Capture the cell that displays the provided text and extract its (x, y) central coordinate. 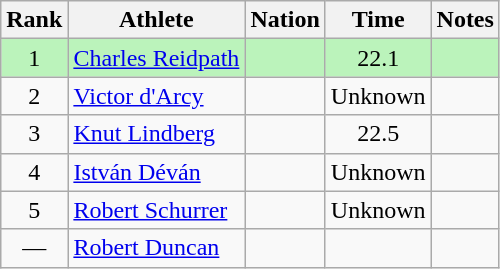
Time (378, 20)
Knut Lindberg (156, 134)
Robert Duncan (156, 248)
Victor d'Arcy (156, 96)
22.5 (378, 134)
4 (34, 172)
3 (34, 134)
1 (34, 58)
2 (34, 96)
Notes (465, 20)
Athlete (156, 20)
Robert Schurrer (156, 210)
Charles Reidpath (156, 58)
Rank (34, 20)
István Déván (156, 172)
22.1 (378, 58)
5 (34, 210)
— (34, 248)
Nation (285, 20)
